Scan for the cell matching the given text and deliver its (x, y) coordinate at center. 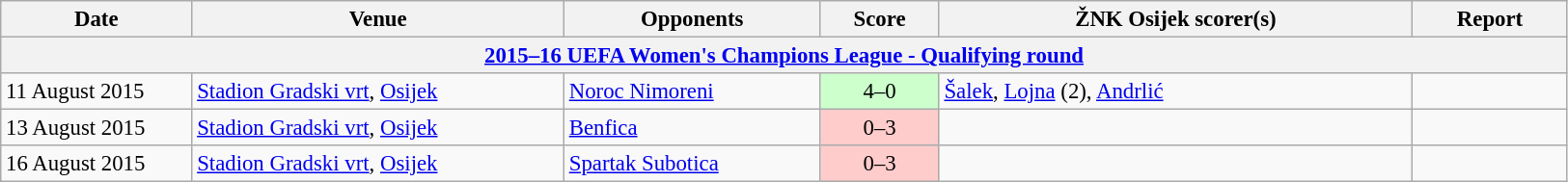
Benfica (692, 128)
Šalek, Lojna (2), Andrlić (1175, 91)
16 August 2015 (96, 164)
Report (1490, 19)
Opponents (692, 19)
Spartak Subotica (692, 164)
2015–16 UEFA Women's Champions League - Qualifying round (784, 56)
Score (880, 19)
11 August 2015 (96, 91)
4–0 (880, 91)
Date (96, 19)
ŽNK Osijek scorer(s) (1175, 19)
13 August 2015 (96, 128)
Noroc Nimoreni (692, 91)
Venue (378, 19)
